Capture the cell that displays the provided text and extract its (x, y) central coordinate. 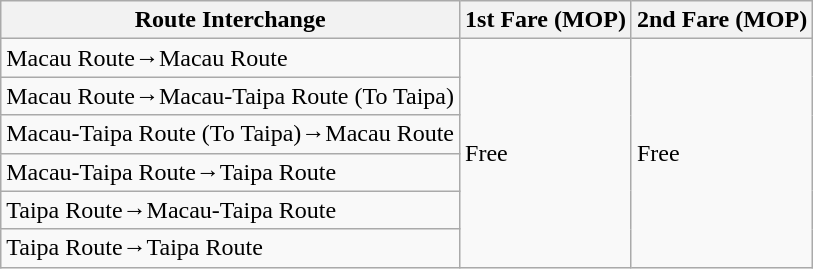
Taipa Route→Taipa Route (230, 248)
Taipa Route→Macau-Taipa Route (230, 210)
Macau Route→Macau-Taipa Route (To Taipa) (230, 96)
Macau Route→Macau Route (230, 58)
Macau-Taipa Route (To Taipa)→Macau Route (230, 134)
2nd Fare (MOP) (722, 20)
Route Interchange (230, 20)
Macau-Taipa Route→Taipa Route (230, 172)
1st Fare (MOP) (546, 20)
